Return [x, y] of the center of cell containing provided text 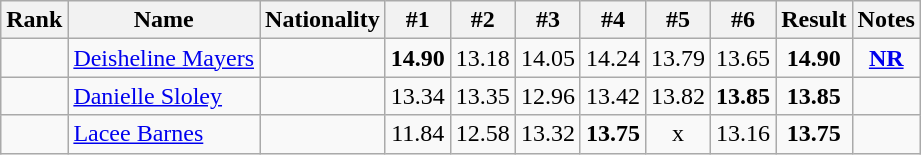
11.84 [418, 134]
Notes [886, 20]
12.58 [482, 134]
#5 [678, 20]
#3 [548, 20]
Result [814, 20]
Deisheline Mayers [164, 58]
13.35 [482, 96]
#6 [744, 20]
Lacee Barnes [164, 134]
#4 [612, 20]
Nationality [323, 20]
NR [886, 58]
x [678, 134]
13.16 [744, 134]
13.18 [482, 58]
13.79 [678, 58]
13.42 [612, 96]
14.24 [612, 58]
13.34 [418, 96]
Danielle Sloley [164, 96]
#2 [482, 20]
Name [164, 20]
13.65 [744, 58]
Rank [34, 20]
12.96 [548, 96]
#1 [418, 20]
13.32 [548, 134]
13.82 [678, 96]
14.05 [548, 58]
